Return [X, Y] of the center of cell containing provided text 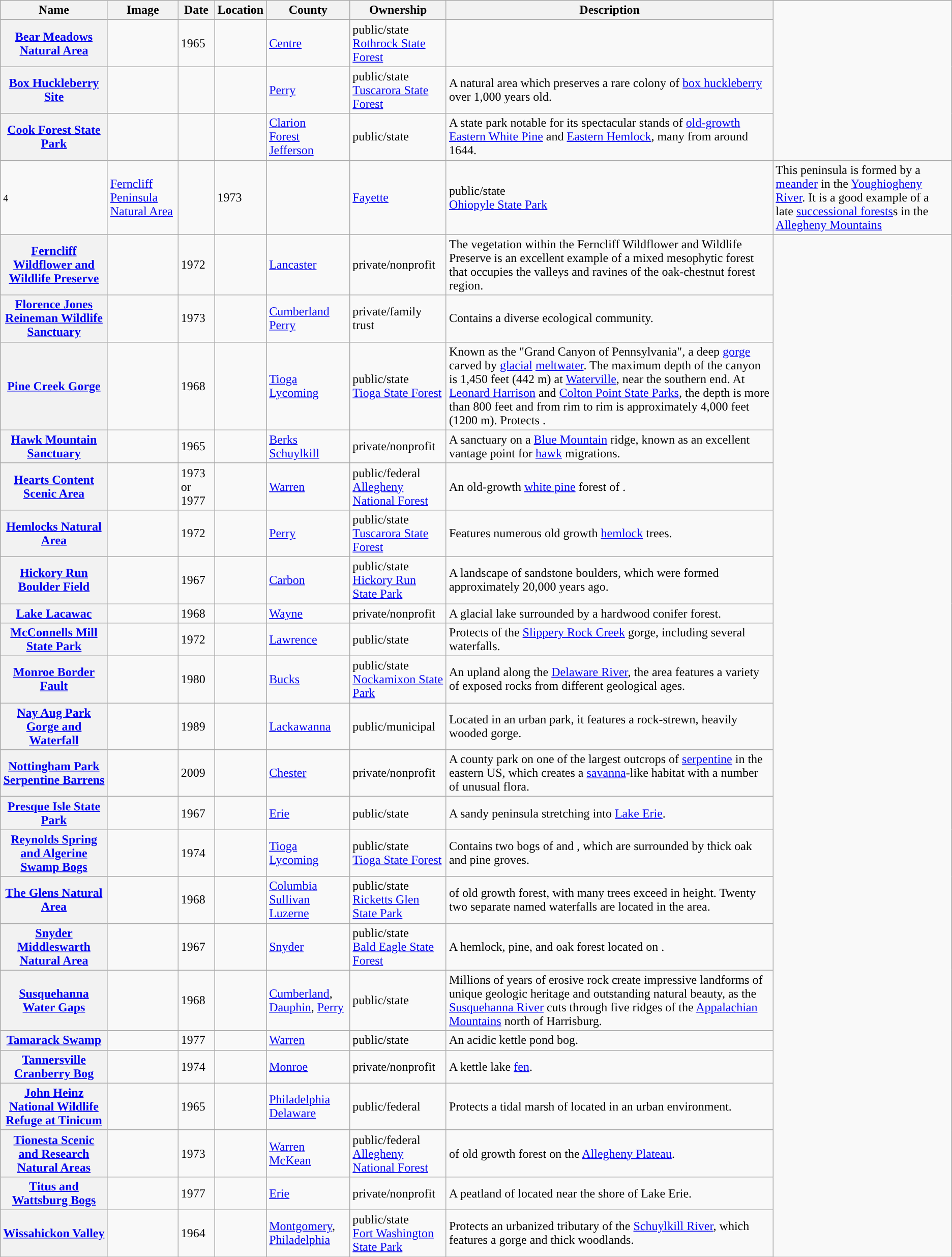
Ownership [398, 10]
public/state Ohiopyle State Park [609, 197]
The Glens Natural Area [54, 900]
A sanctuary on a Blue Mountain ridge, known as an excellent vantage point for hawk migrations. [609, 447]
Hawk Mountain Sanctuary [54, 447]
Location [241, 10]
Philadelphia Delaware [308, 1106]
McConnells Mill State Park [54, 640]
Centre [308, 43]
Description [609, 10]
An acidic kettle pond bog. [609, 1040]
An upland along the Delaware River, the area features a variety of exposed rocks from different geological ages. [609, 680]
public/federal [398, 1106]
Bucks [308, 680]
Features numerous old growth hemlock trees. [609, 533]
A county park on one of the largest outcrops of serpentine in the eastern US, which creates a savanna-like habitat with a number of unusual flora. [609, 773]
Bear Meadows Natural Area [54, 43]
Name [54, 10]
Wayne [308, 613]
County [308, 10]
Chester [308, 773]
Susquehanna Water Gaps [54, 1000]
Lancaster [308, 265]
Florence Jones Reineman Wildlife Sanctuary [54, 318]
4 [54, 197]
John Heinz National Wildlife Refuge at Tinicum [54, 1106]
2009 [196, 773]
Protects a tidal marsh of located in an urban environment. [609, 1106]
A glacial lake surrounded by a hardwood conifer forest. [609, 613]
Presque Isle State Park [54, 813]
Hearts Content Scenic Area [54, 486]
Ferncliff Wildflower and Wildlife Preserve [54, 265]
Cumberland, Dauphin, Perry [308, 1000]
Image [142, 10]
Hemlocks Natural Area [54, 533]
public/municipal [398, 726]
Nottingham Park Serpentine Barrens [54, 773]
Protects an urbanized tributary of the Schuylkill River, which features a gorge and thick woodlands. [609, 1233]
A kettle lake fen. [609, 1066]
A peatland of located near the shore of Lake Erie. [609, 1193]
Lawrence [308, 640]
Hickory Run Boulder Field [54, 580]
Monroe [308, 1066]
1964 [196, 1233]
Protects of the Slippery Rock Creek gorge, including several waterfalls. [609, 640]
An old-growth white pine forest of . [609, 486]
Tionesta Scenic and Research Natural Areas [54, 1153]
1989 [196, 726]
Cook Forest State Park [54, 137]
Berks Schuylkill [308, 447]
A landscape of sandstone boulders, which were formed approximately 20,000 years ago. [609, 580]
public/stateRothrock State Forest [398, 43]
1973 or 1977 [196, 486]
Nay Aug Park Gorge and Waterfall [54, 726]
Tamarack Swamp [54, 1040]
Located in an urban park, it features a rock-strewn, heavily wooded gorge. [609, 726]
Carbon [308, 580]
public/state Ricketts Glen State Park [398, 900]
This peninsula is formed by a meander in the Youghiogheny River. It is a good example of a late successional forestss in the Allegheny Mountains [862, 197]
Columbia Sullivan Luzerne [308, 900]
Ferncliff Peninsula Natural Area [142, 197]
A hemlock, pine, and oak forest located on . [609, 947]
Lackawanna [308, 726]
Montgomery, Philadelphia [308, 1233]
Tannersville Cranberry Bog [54, 1066]
A sandy peninsula stretching into Lake Erie. [609, 813]
private/family trust [398, 318]
Clarion Forest Jefferson [308, 137]
Fayette [398, 197]
public/state Fort Washington State Park [398, 1233]
public/state Hickory Run State Park [398, 580]
Contains two bogs of and , which are surrounded by thick oak and pine groves. [609, 853]
Cumberland Perry [308, 318]
1980 [196, 680]
Titus and Wattsburg Bogs [54, 1193]
Contains a diverse ecological community. [609, 318]
Monroe Border Fault [54, 680]
A state park notable for its spectacular stands of old-growth Eastern White Pine and Eastern Hemlock, many from around 1644. [609, 137]
public/state Bald Eagle State Forest [398, 947]
public/state Nockamixon State Park [398, 680]
Reynolds Spring and Algerine Swamp Bogs [54, 853]
Pine Creek Gorge [54, 386]
Date [196, 10]
A natural area which preserves a rare colony of box huckleberry over 1,000 years old. [609, 90]
of old growth forest on the Allegheny Plateau. [609, 1153]
Lake Lacawac [54, 613]
of old growth forest, with many trees exceed in height. Twenty two separate named waterfalls are located in the area. [609, 900]
Wissahickon Valley [54, 1233]
Warren McKean [308, 1153]
Snyder [308, 947]
Snyder Middleswarth Natural Area [54, 947]
Box Huckleberry Site [54, 90]
